Output the [X, Y] coordinate of the center of the cell containing the given text.  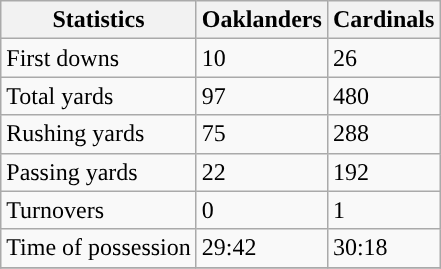
29:42 [262, 248]
192 [383, 172]
97 [262, 96]
Turnovers [99, 210]
480 [383, 96]
1 [383, 210]
26 [383, 58]
288 [383, 134]
10 [262, 58]
30:18 [383, 248]
0 [262, 210]
Total yards [99, 96]
First downs [99, 58]
Statistics [99, 20]
Oaklanders [262, 20]
Cardinals [383, 20]
22 [262, 172]
Rushing yards [99, 134]
Time of possession [99, 248]
75 [262, 134]
Passing yards [99, 172]
